Search for the cell housing the specified text and yield its (X, Y) center coordinate. 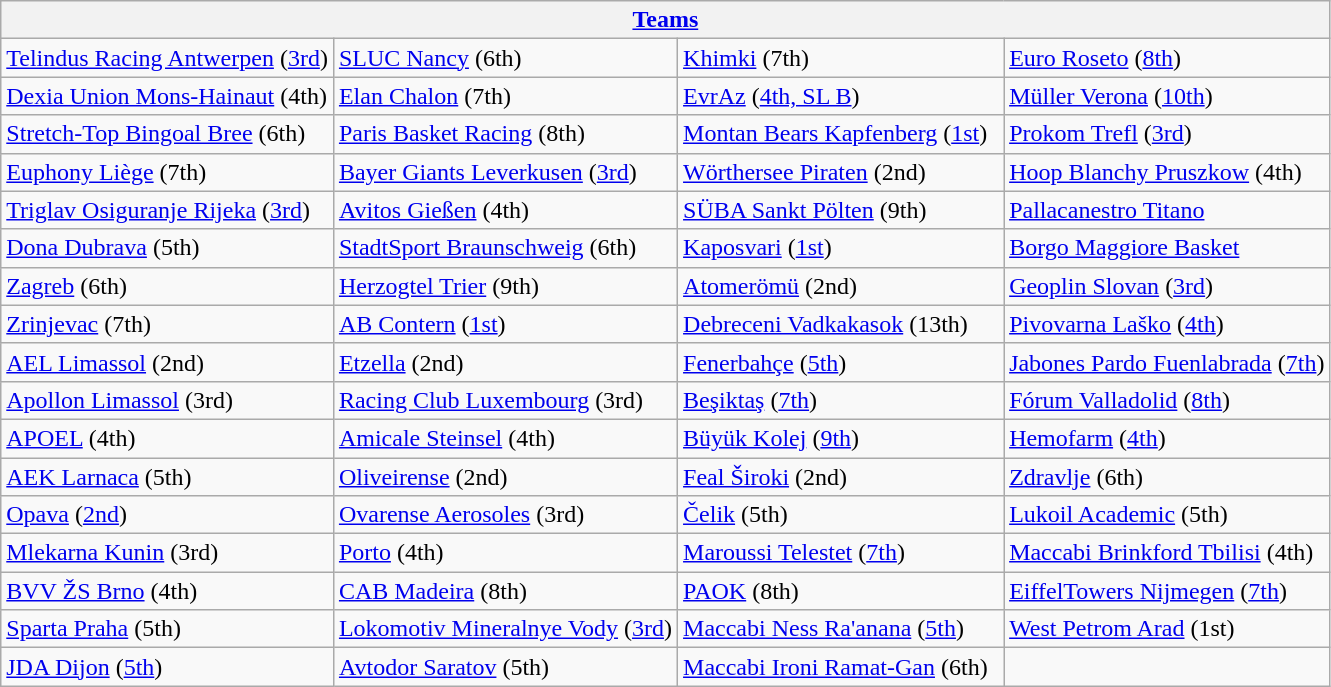
Hoop Blanchy Pruszkow (4th) (1167, 172)
AEL Limassol (2nd) (168, 362)
Feal Široki (2nd) (841, 477)
Amicale Steinsel (4th) (505, 438)
Prokom Trefl (3rd) (1167, 134)
Atomerömü (2nd) (841, 286)
Triglav Osiguranje Rijeka (3rd) (168, 210)
West Petrom Arad (1st) (1167, 629)
Avtodor Saratov (5th) (505, 667)
Etzella (2nd) (505, 362)
Pivovarna Laško (4th) (1167, 324)
Dexia Union Mons-Hainaut (4th) (168, 96)
Pallacanestro Titano (1167, 210)
Avitos Gießen (4th) (505, 210)
AB Contern (1st) (505, 324)
Telindus Racing Antwerpen (3rd) (168, 58)
Borgo Maggiore Basket (1167, 248)
Kaposvari (1st) (841, 248)
Porto (4th) (505, 553)
Elan Chalon (7th) (505, 96)
Lokomotiv Mineralnye Vody (3rd) (505, 629)
Lukoil Academic (5th) (1167, 515)
Teams (666, 20)
AEK Larnaca (5th) (168, 477)
StadtSport Braunschweig (6th) (505, 248)
Stretch-Top Bingoal Bree (6th) (168, 134)
APOEL (4th) (168, 438)
Geoplin Slovan (3rd) (1167, 286)
Maccabi Brinkford Tbilisi (4th) (1167, 553)
PAOK (8th) (841, 591)
Müller Verona (10th) (1167, 96)
Maccabi Ironi Ramat-Gan (6th) (841, 667)
Zagreb (6th) (168, 286)
Čelik (5th) (841, 515)
Maccabi Ness Ra'anana (5th) (841, 629)
Paris Basket Racing (8th) (505, 134)
Opava (2nd) (168, 515)
Zdravlje (6th) (1167, 477)
EvrAz (4th, SL B) (841, 96)
JDA Dijon (5th) (168, 667)
CAB Madeira (8th) (505, 591)
EiffelTowers Nijmegen (7th) (1167, 591)
Euphony Liège (7th) (168, 172)
Maroussi Telestet (7th) (841, 553)
Hemofarm (4th) (1167, 438)
Herzogtel Trier (9th) (505, 286)
Zrinjevac (7th) (168, 324)
Jabones Pardo Fuenlabrada (7th) (1167, 362)
Bayer Giants Leverkusen (3rd) (505, 172)
Racing Club Luxembourg (3rd) (505, 400)
Euro Roseto (8th) (1167, 58)
Dona Dubrava (5th) (168, 248)
Khimki (7th) (841, 58)
SLUC Nancy (6th) (505, 58)
Debreceni Vadkakasok (13th) (841, 324)
Büyük Kolej (9th) (841, 438)
Fórum Valladolid (8th) (1167, 400)
Montan Bears Kapfenberg (1st) (841, 134)
Mlekarna Kunin (3rd) (168, 553)
Apollon Limassol (3rd) (168, 400)
BVV ŽS Brno (4th) (168, 591)
Wörthersee Piraten (2nd) (841, 172)
Ovarense Aerosoles (3rd) (505, 515)
Oliveirense (2nd) (505, 477)
Sparta Praha (5th) (168, 629)
SÜBA Sankt Pölten (9th) (841, 210)
Fenerbahçe (5th) (841, 362)
Beşiktaş (7th) (841, 400)
